Determine the [X, Y] coordinate at the center of the cell enclosing the given text.  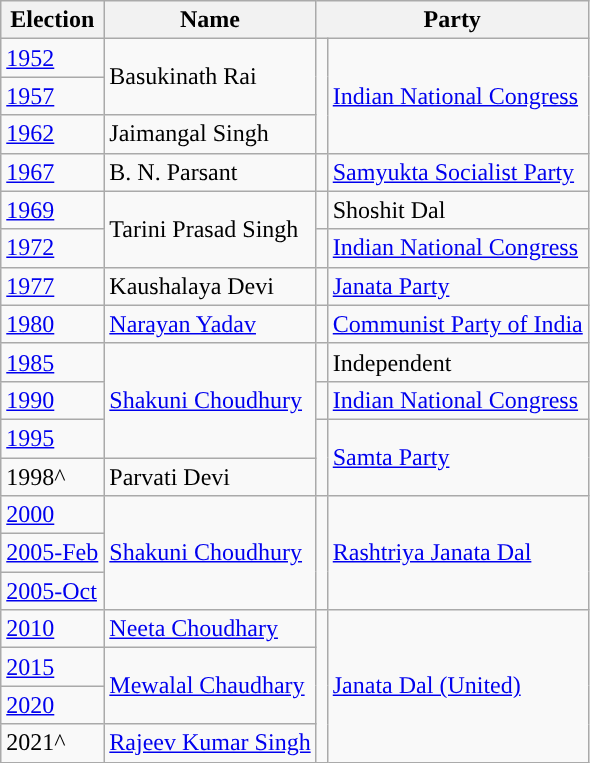
Communist Party of India [458, 324]
2015 [52, 667]
Tarini Prasad Singh [210, 229]
Narayan Yadav [210, 324]
Shoshit Dal [458, 210]
Kaushalaya Devi [210, 286]
2021^ [52, 743]
1977 [52, 286]
1962 [52, 134]
1972 [52, 248]
Janata Dal (United) [458, 686]
Rashtriya Janata Dal [458, 553]
Rajeev Kumar Singh [210, 743]
2005-Oct [52, 591]
B. N. Parsant [210, 172]
Election [52, 20]
Party [452, 20]
2000 [52, 515]
1998^ [52, 477]
1985 [52, 362]
1969 [52, 210]
Samyukta Socialist Party [458, 172]
Mewalal Chaudhary [210, 686]
Name [210, 20]
Independent [458, 362]
1995 [52, 438]
Basukinath Rai [210, 77]
Samta Party [458, 457]
Janata Party [458, 286]
2020 [52, 705]
Parvati Devi [210, 477]
2005-Feb [52, 553]
1980 [52, 324]
Jaimangal Singh [210, 134]
1952 [52, 58]
1990 [52, 400]
2010 [52, 629]
Neeta Choudhary [210, 629]
1957 [52, 96]
1967 [52, 172]
